For the text-containing cell, return its midpoint in [x, y] coordinate format. 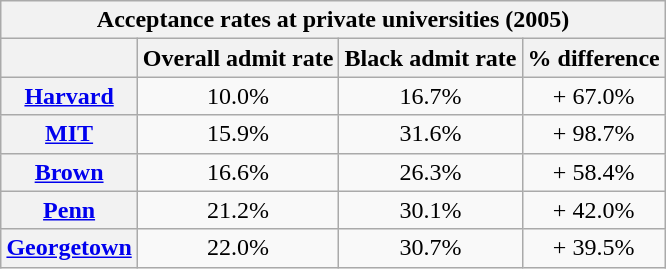
+ 98.7% [594, 134]
+ 67.0% [594, 96]
Georgetown [69, 248]
Penn [69, 210]
15.9% [238, 134]
16.7% [430, 96]
+ 39.5% [594, 248]
MIT [69, 134]
26.3% [430, 172]
31.6% [430, 134]
21.2% [238, 210]
Black admit rate [430, 58]
Acceptance rates at private universities (2005) [333, 20]
Brown [69, 172]
Overall admit rate [238, 58]
10.0% [238, 96]
22.0% [238, 248]
30.7% [430, 248]
16.6% [238, 172]
Harvard [69, 96]
% difference [594, 58]
+ 42.0% [594, 210]
+ 58.4% [594, 172]
30.1% [430, 210]
